From the cell containing the given text, extract its center point as (X, Y) coordinate. 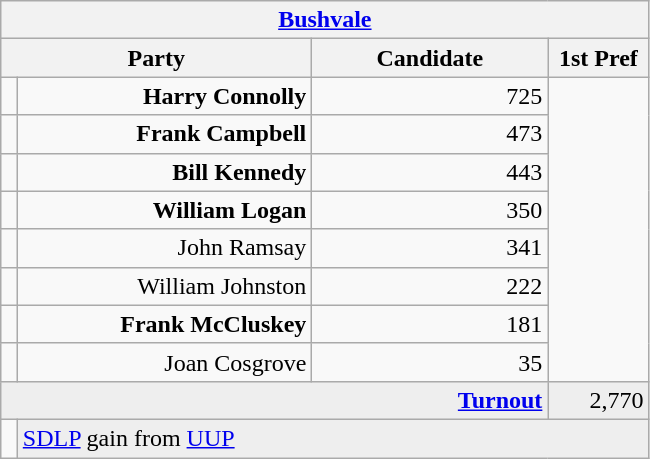
35 (430, 362)
222 (430, 286)
Joan Cosgrove (164, 362)
Bushvale (325, 20)
2,770 (598, 400)
473 (430, 134)
1st Pref (598, 58)
Frank McCluskey (164, 324)
William Johnston (164, 286)
Turnout (274, 400)
Harry Connolly (164, 96)
John Ramsay (164, 248)
Bill Kennedy (164, 172)
SDLP gain from UUP (333, 438)
341 (430, 248)
Candidate (430, 58)
Party (156, 58)
181 (430, 324)
William Logan (164, 210)
443 (430, 172)
350 (430, 210)
Frank Campbell (164, 134)
725 (430, 96)
